For the text-containing cell, return its midpoint in [x, y] coordinate format. 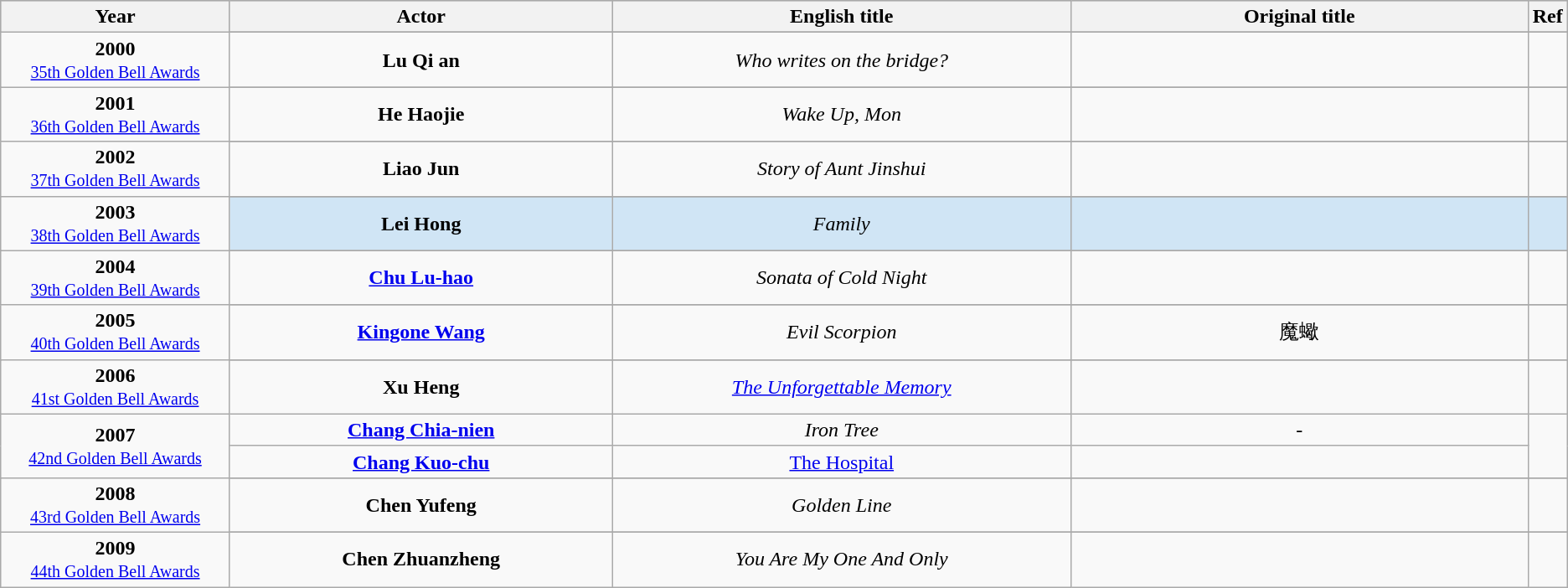
2009 44th Golden Bell Awards [116, 560]
English title [841, 17]
2004 39th Golden Bell Awards [116, 278]
Iron Tree [841, 430]
Ref [1548, 17]
Lei Hong [420, 223]
Golden Line [841, 504]
2002 37th Golden Bell Awards [116, 169]
2007 42nd Golden Bell Awards [116, 446]
2000 35th Golden Bell Awards [116, 60]
Xu Heng [420, 387]
Family [841, 223]
Chen Yufeng [420, 504]
Lu Qi an [420, 60]
2006 41st Golden Bell Awards [116, 387]
魔蠍 [1299, 332]
- [1299, 430]
Chen Zhuanzheng [420, 560]
Sonata of Cold Night [841, 278]
Who writes on the bridge? [841, 60]
The Hospital [841, 462]
Wake Up, Mon [841, 114]
Evil Scorpion [841, 332]
2003 38th Golden Bell Awards [116, 223]
2001 36th Golden Bell Awards [116, 114]
You Are My One And Only [841, 560]
He Haojie [420, 114]
Kingone Wang [420, 332]
Actor [420, 17]
Original title [1299, 17]
The Unforgettable Memory [841, 387]
2005 40th Golden Bell Awards [116, 332]
Chang Kuo-chu [420, 462]
Story of Aunt Jinshui [841, 169]
2008 43rd Golden Bell Awards [116, 504]
Year [116, 17]
Liao Jun [420, 169]
Chang Chia-nien [420, 430]
Chu Lu-hao [420, 278]
